Pinpoint the cell where the given text exists, returning its (x, y) midpoint coordinate. 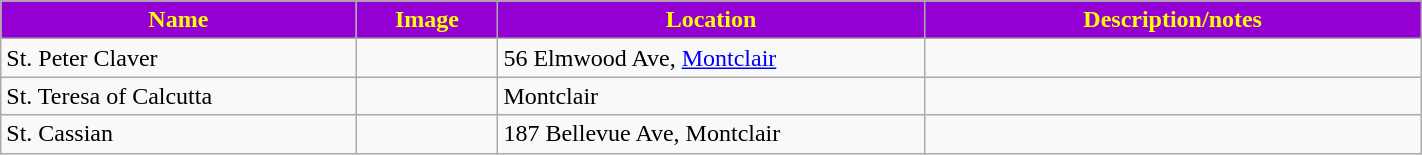
St. Cassian (178, 134)
Name (178, 20)
St. Teresa of Calcutta (178, 96)
56 Elmwood Ave, Montclair (711, 58)
187 Bellevue Ave, Montclair (711, 134)
Image (427, 20)
Montclair (711, 96)
Location (711, 20)
Description/notes (1172, 20)
St. Peter Claver (178, 58)
